Search for the cell housing the specified text and yield its [X, Y] center coordinate. 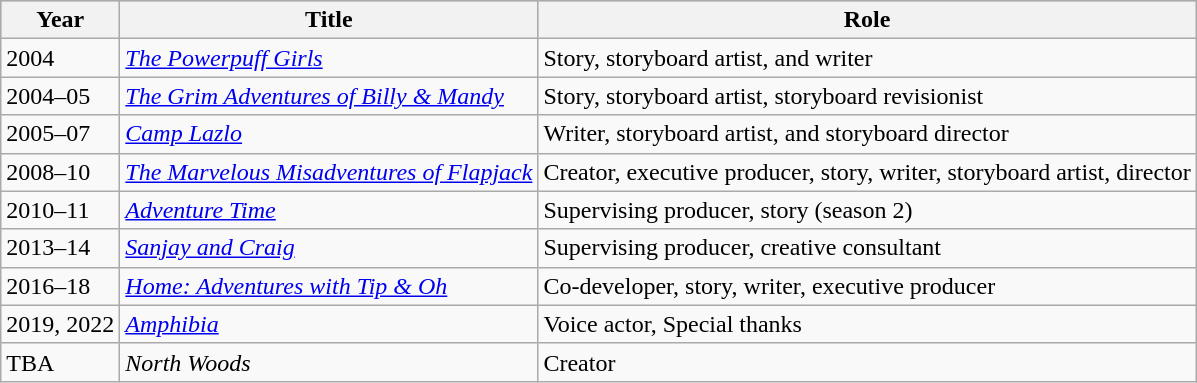
Creator [867, 362]
Sanjay and Craig [329, 248]
Supervising producer, story (season 2) [867, 210]
2010–11 [60, 210]
The Powerpuff Girls [329, 58]
Title [329, 20]
Adventure Time [329, 210]
2004 [60, 58]
2019, 2022 [60, 324]
Home: Adventures with Tip & Oh [329, 286]
Amphibia [329, 324]
Role [867, 20]
Co-developer, story, writer, executive producer [867, 286]
Story, storyboard artist, storyboard revisionist [867, 96]
Camp Lazlo [329, 134]
Year [60, 20]
The Marvelous Misadventures of Flapjack [329, 172]
Supervising producer, creative consultant [867, 248]
Story, storyboard artist, and writer [867, 58]
2013–14 [60, 248]
2016–18 [60, 286]
Creator, executive producer, story, writer, storyboard artist, director [867, 172]
The Grim Adventures of Billy & Mandy [329, 96]
2004–05 [60, 96]
Voice actor, Special thanks [867, 324]
North Woods [329, 362]
TBA [60, 362]
Writer, storyboard artist, and storyboard director [867, 134]
2008–10 [60, 172]
2005–07 [60, 134]
